Identify which cell holds the provided text, then report its [x, y] central coordinate. 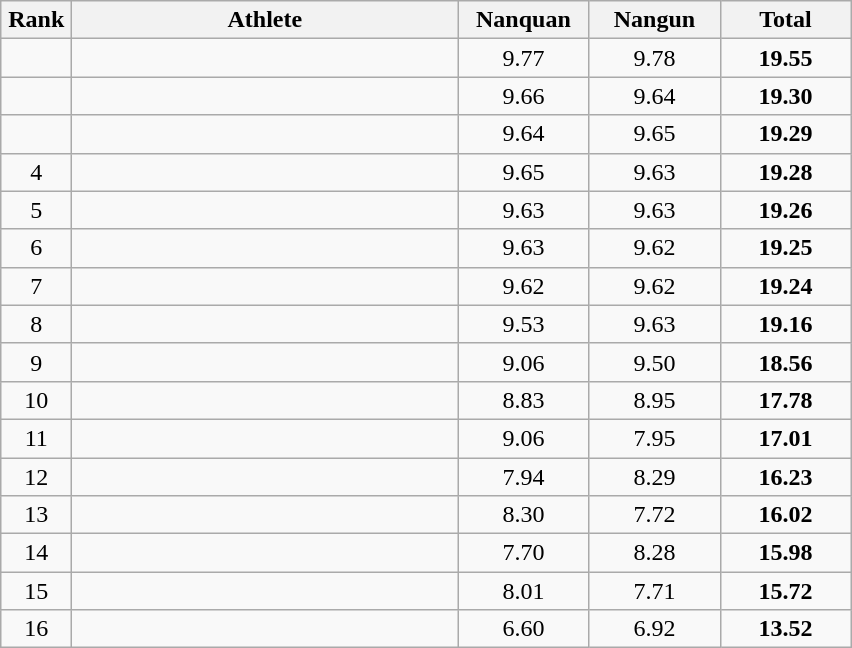
15 [36, 591]
Nangun [654, 20]
Athlete [265, 20]
17.01 [786, 438]
8 [36, 324]
9.77 [524, 58]
13 [36, 515]
8.29 [654, 477]
19.28 [786, 172]
7.95 [654, 438]
Nanquan [524, 20]
Total [786, 20]
6 [36, 248]
13.52 [786, 629]
17.78 [786, 400]
19.16 [786, 324]
8.95 [654, 400]
16.02 [786, 515]
9.66 [524, 96]
9.50 [654, 362]
7.71 [654, 591]
4 [36, 172]
12 [36, 477]
19.26 [786, 210]
14 [36, 553]
19.29 [786, 134]
7 [36, 286]
18.56 [786, 362]
7.72 [654, 515]
9.53 [524, 324]
7.94 [524, 477]
19.30 [786, 96]
15.72 [786, 591]
Rank [36, 20]
19.25 [786, 248]
16 [36, 629]
8.30 [524, 515]
16.23 [786, 477]
8.01 [524, 591]
19.55 [786, 58]
6.92 [654, 629]
10 [36, 400]
15.98 [786, 553]
19.24 [786, 286]
8.83 [524, 400]
11 [36, 438]
5 [36, 210]
7.70 [524, 553]
9.78 [654, 58]
9 [36, 362]
6.60 [524, 629]
8.28 [654, 553]
